Return the (X, Y) coordinate for the center point of the cell that contains the specified text.  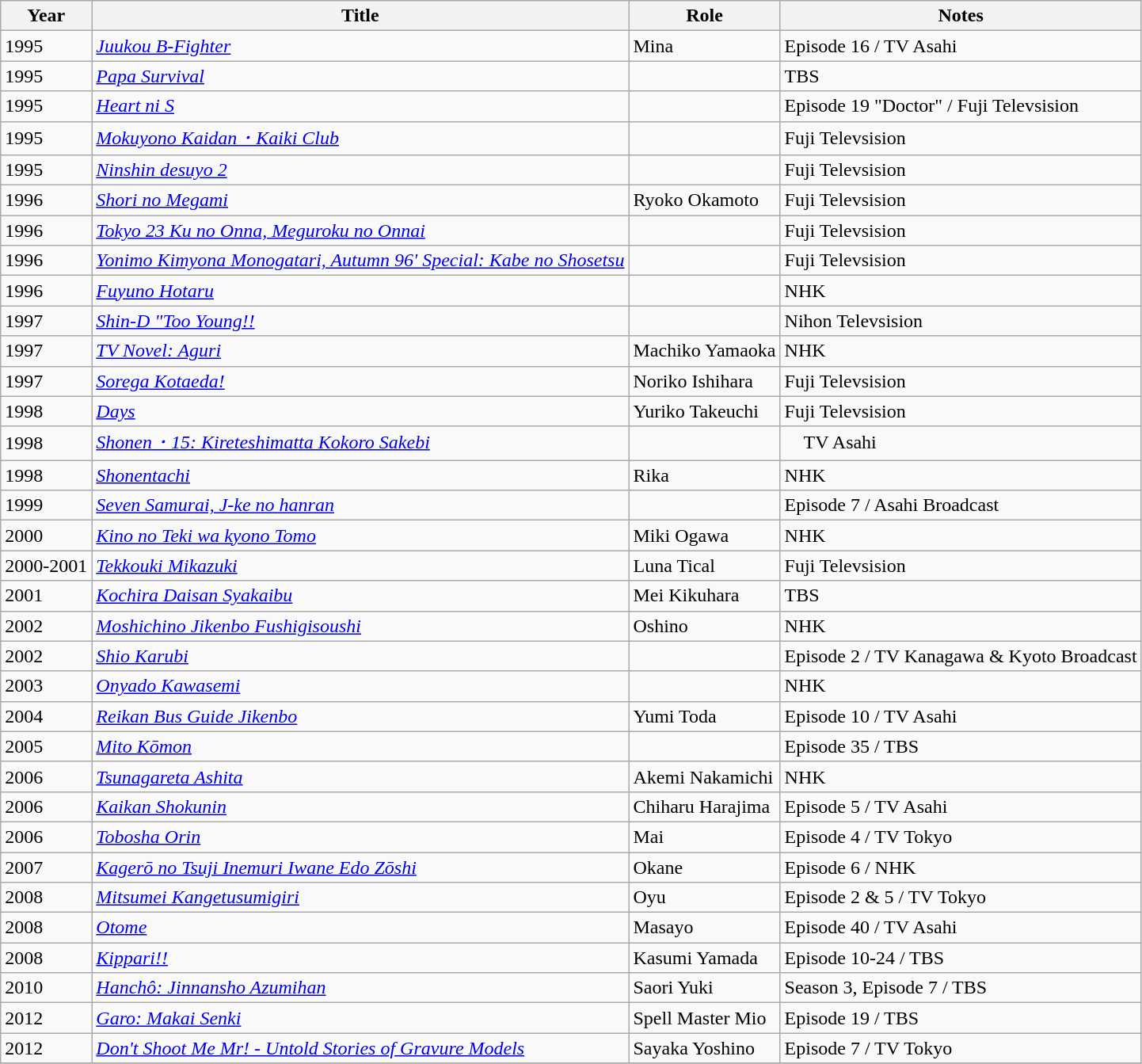
Episode 19 / TBS (961, 1018)
Chiharu Harajima (705, 807)
Seven Samurai, J-ke no hanran (360, 505)
Episode 10-24 / TBS (961, 958)
Sorega Kotaeda! (360, 381)
Don't Shoot Me Mr! - Untold Stories of Gravure Models (360, 1048)
Episode 16 / TV Asahi (961, 46)
Oshino (705, 626)
Title (360, 16)
Masayo (705, 928)
Mai (705, 837)
Hanchô: Jinnansho Azumihan (360, 988)
Onyado Kawasemi (360, 686)
Episode 35 / TBS (961, 746)
Okane (705, 868)
2003 (46, 686)
Nihon Televsision (961, 321)
Sayaka Yoshino (705, 1048)
Shio Karubi (360, 656)
TV Novel: Aguri (360, 351)
Episode 5 / TV Asahi (961, 807)
2004 (46, 716)
Garo: Makai Senki (360, 1018)
Mitsumei Kangetusumigiri (360, 898)
Tobosha Orin (360, 837)
Episode 4 / TV Tokyo (961, 837)
Heart ni S (360, 106)
Machiko Yamaoka (705, 351)
Tekkouki Mikazuki (360, 566)
Luna Tical (705, 566)
Miki Ogawa (705, 536)
Oyu (705, 898)
Episode 2 & 5 / TV Tokyo (961, 898)
Mito Kōmon (360, 746)
Saori Yuki (705, 988)
Kasumi Yamada (705, 958)
Shonentachi (360, 475)
Rika (705, 475)
Notes (961, 16)
Episode 7 / TV Tokyo (961, 1048)
Fuyuno Hotaru (360, 291)
Mina (705, 46)
Reikan Bus Guide Jikenbo (360, 716)
Episode 7 / Asahi Broadcast (961, 505)
Otome (360, 928)
Juukou B-Fighter (360, 46)
Episode 40 / TV Asahi (961, 928)
Season 3, Episode 7 / TBS (961, 988)
2001 (46, 596)
Kochira Daisan Syakaibu (360, 596)
Yuriko Takeuchi (705, 411)
2000 (46, 536)
Noriko Ishihara (705, 381)
Kaikan Shokunin (360, 807)
Days (360, 411)
Episode 19 "Doctor" / Fuji Televsision (961, 106)
Kippari!! (360, 958)
Yonimo Kimyona Monogatari, Autumn 96' Special: Kabe no Shosetsu (360, 261)
Episode 10 / TV Asahi (961, 716)
2000-2001 (46, 566)
2007 (46, 868)
Moshichino Jikenbo Fushigisoushi (360, 626)
2010 (46, 988)
Year (46, 16)
Akemi Nakamichi (705, 776)
2005 (46, 746)
Mokuyono Kaidan・Kaiki Club (360, 138)
Ryoko Okamoto (705, 200)
Shori no Megami (360, 200)
TV Asahi (961, 444)
Episode 6 / NHK (961, 868)
Spell Master Mio (705, 1018)
Tsunagareta Ashita (360, 776)
Mei Kikuhara (705, 596)
Kagerō no Tsuji Inemuri Iwane Edo Zōshi (360, 868)
Episode 2 / TV Kanagawa & Kyoto Broadcast (961, 656)
Ninshin desuyo 2 (360, 170)
Role (705, 16)
Shonen・15: Kireteshimatta Kokoro Sakebi (360, 444)
Tokyo 23 Ku no Onna, Meguroku no Onnai (360, 231)
Papa Survival (360, 76)
Shin-D "Too Young!! (360, 321)
1999 (46, 505)
Yumi Toda (705, 716)
Kino no Teki wa kyono Tomo (360, 536)
